Identify which cell holds the provided text, then report its [X, Y] central coordinate. 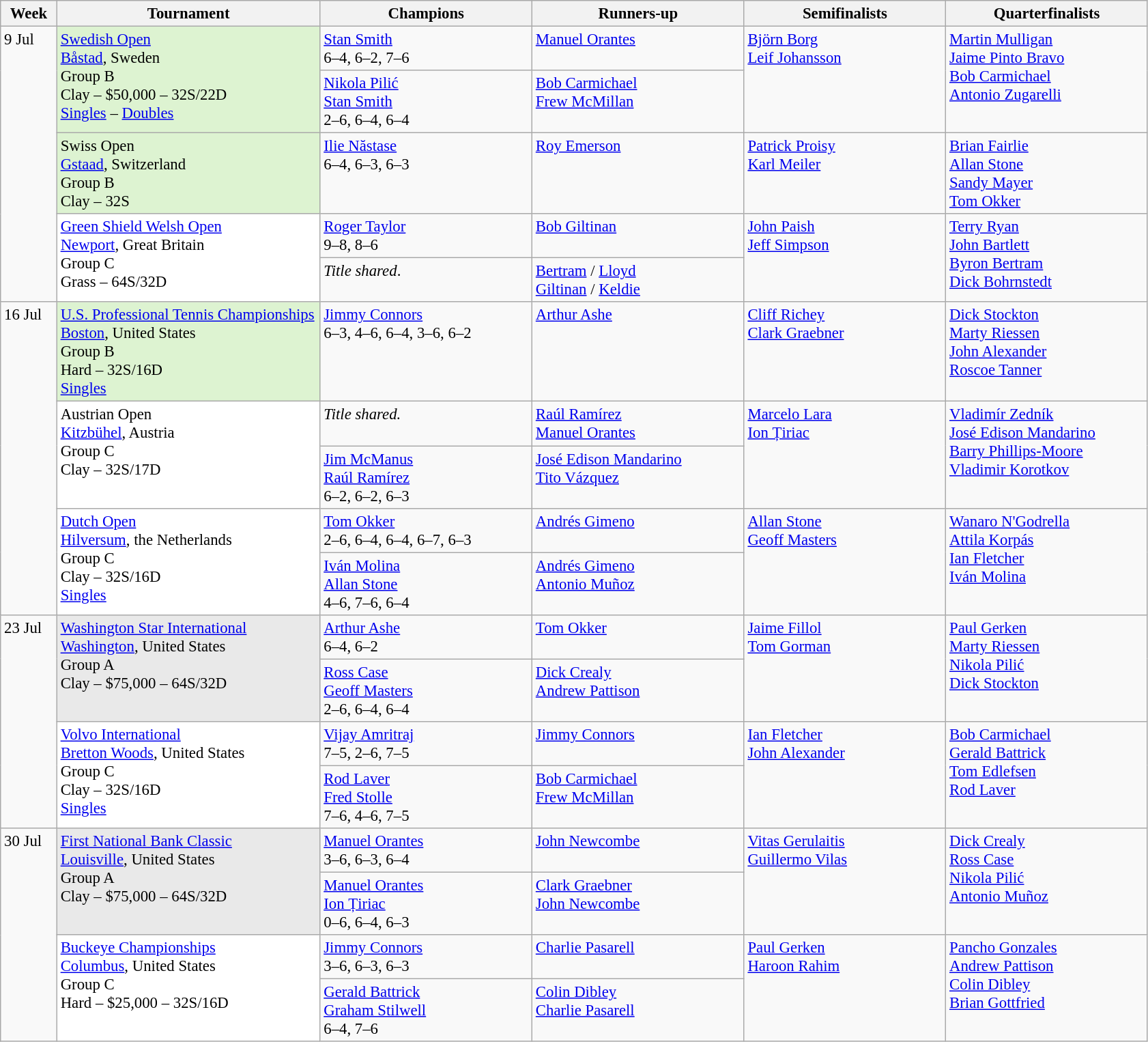
Roy Emerson [639, 173]
Green Shield Welsh Open Newport, Great Britain Group C Grass – 64S/32D [188, 258]
Rod Laver Fred Stolle 7–6, 4–6, 7–5 [426, 797]
José Edison Mandarino Tito Vázquez [639, 477]
Vitas Gerulaitis Guillermo Vilas [845, 882]
Week [29, 14]
John Newcombe [639, 851]
Jim McManus Raúl Ramírez 6–2, 6–2, 6–3 [426, 477]
Andrés Gimeno [639, 530]
16 Jul [29, 458]
Manuel Orantes Ion Țiriac 0–6, 6–4, 6–3 [426, 903]
Jimmy Connors 6–3, 4–6, 6–4, 3–6, 6–2 [426, 352]
Charlie Pasarell [639, 957]
First National Bank Classic Louisville, United States Group A Clay – $75,000 – 64S/32D [188, 882]
Bertram / Lloyd Giltinan / Keldie [639, 280]
Stan Smith 6–4, 6–2, 7–6 [426, 49]
Jimmy Connors 3–6, 6–3, 6–3 [426, 957]
23 Jul [29, 721]
Tournament [188, 14]
Arthur Ashe 6–4, 6–2 [426, 636]
Martin Mulligan Jaime Pinto Bravo Bob Carmichael Antonio Zugarelli [1047, 80]
Tom Okker 2–6, 6–4, 6–4, 6–7, 6–3 [426, 530]
Jaime Fillol Tom Gorman [845, 668]
Ross Case Geoff Masters 2–6, 6–4, 6–4 [426, 690]
Cliff Richey Clark Graebner [845, 352]
Bob Giltinan [639, 236]
Dick Stockton Marty Riessen John Alexander Roscoe Tanner [1047, 352]
Dick Crealy Ross Case Nikola Pilić Antonio Muñoz [1047, 882]
Runners-up [639, 14]
Andrés Gimeno Antonio Muñoz [639, 584]
Tom Okker [639, 636]
Manuel Orantes [639, 49]
John Paish Jeff Simpson [845, 258]
Champions [426, 14]
Arthur Ashe [639, 352]
Wanaro N'Godrella Attila Korpás Ian Fletcher Iván Molina [1047, 561]
Swedish Open Båstad, Sweden Group B Clay – $50,000 – 32S/22D Singles – Doubles [188, 80]
9 Jul [29, 165]
Patrick Proisy Karl Meiler [845, 173]
Dick Crealy Andrew Pattison [639, 690]
Swiss Open Gstaad, Switzerland Group B Clay – 32S [188, 173]
Gerald Battrick Graham Stilwell 6–4, 7–6 [426, 1011]
Ian Fletcher John Alexander [845, 775]
Manuel Orantes 3–6, 6–3, 6–4 [426, 851]
Roger Taylor 9–8, 8–6 [426, 236]
Pancho Gonzales Andrew Pattison Colin Dibley Brian Gottfried [1047, 988]
Colin Dibley Charlie Pasarell [639, 1011]
Vijay Amritraj 7–5, 2–6, 7–5 [426, 744]
30 Jul [29, 935]
Jimmy Connors [639, 744]
Nikola Pilić Stan Smith 2–6, 6–4, 6–4 [426, 102]
Raúl Ramírez Manuel Orantes [639, 423]
Iván Molina Allan Stone 4–6, 7–6, 6–4 [426, 584]
Marcelo Lara Ion Țiriac [845, 455]
Ilie Năstase 6–4, 6–3, 6–3 [426, 173]
Paul Gerken Haroon Rahim [845, 988]
Vladimír Zedník José Edison Mandarino Barry Phillips-Moore Vladimir Korotkov [1047, 455]
Semifinalists [845, 14]
Washington Star International Washington, United States Group A Clay – $75,000 – 64S/32D [188, 668]
Clark Graebner John Newcombe [639, 903]
Quarterfinalists [1047, 14]
Björn Borg Leif Johansson [845, 80]
Brian Fairlie Allan Stone Sandy Mayer Tom Okker [1047, 173]
Volvo International Bretton Woods, United States Group C Clay – 32S/16D Singles [188, 775]
Buckeye Championships Columbus, United States Group C Hard – $25,000 – 32S/16D [188, 988]
Dutch Open Hilversum, the Netherlands Group C Clay – 32S/16D Singles [188, 561]
Terry Ryan John Bartlett Byron Bertram Dick Bohrnstedt [1047, 258]
Bob Carmichael Gerald Battrick Tom Edlefsen Rod Laver [1047, 775]
Allan Stone Geoff Masters [845, 561]
U.S. Professional Tennis Championships Boston, United States Group B Hard – 32S/16D Singles [188, 352]
Paul Gerken Marty Riessen Nikola Pilić Dick Stockton [1047, 668]
Austrian Open Kitzbühel, Austria Group C Clay – 32S/17D [188, 455]
